Pinpoint the cell where the given text exists, returning its [x, y] midpoint coordinate. 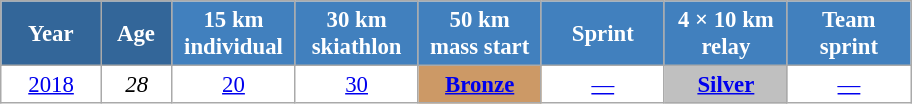
28 [136, 85]
Silver [726, 85]
2018 [52, 85]
Bronze [480, 85]
50 km mass start [480, 34]
Year [52, 34]
4 × 10 km relay [726, 34]
15 km individual [234, 34]
Sprint [602, 34]
Age [136, 34]
20 [234, 85]
30 km skiathlon [356, 34]
30 [356, 85]
Team sprint [848, 34]
